Search for the cell housing the specified text and yield its (X, Y) center coordinate. 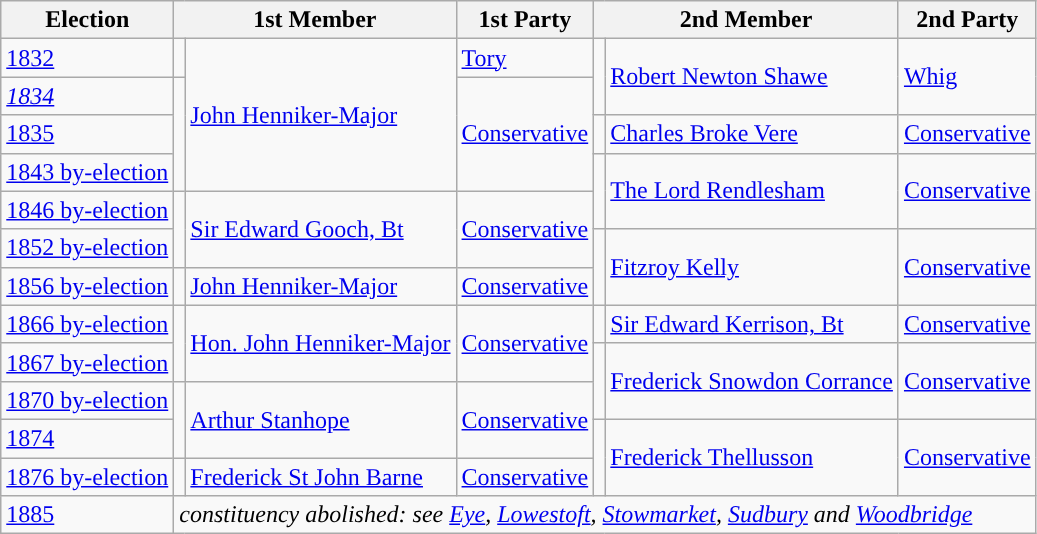
1870 by-election (88, 400)
Arthur Stanhope (320, 419)
The Lord Rendlesham (752, 191)
1832 (88, 58)
1876 by-election (88, 477)
2nd Member (746, 20)
1st Party (525, 20)
Tory (525, 58)
Sir Edward Gooch, Bt (320, 229)
Charles Broke Vere (752, 134)
Robert Newton Shawe (752, 77)
Frederick Thellusson (752, 457)
1867 by-election (88, 362)
1st Member (315, 20)
1834 (88, 96)
1866 by-election (88, 324)
1843 by-election (88, 172)
Fitzroy Kelly (752, 267)
Hon. John Henniker-Major (320, 343)
1856 by-election (88, 286)
Whig (967, 77)
Election (88, 20)
1852 by-election (88, 248)
Sir Edward Kerrison, Bt (752, 324)
constituency abolished: see Eye, Lowestoft, Stowmarket, Sudbury and Woodbridge (605, 515)
1874 (88, 438)
1835 (88, 134)
2nd Party (967, 20)
Frederick St John Barne (320, 477)
1885 (88, 515)
1846 by-election (88, 210)
Frederick Snowdon Corrance (752, 381)
